Determine the (x, y) coordinate at the center of the cell enclosing the given text.  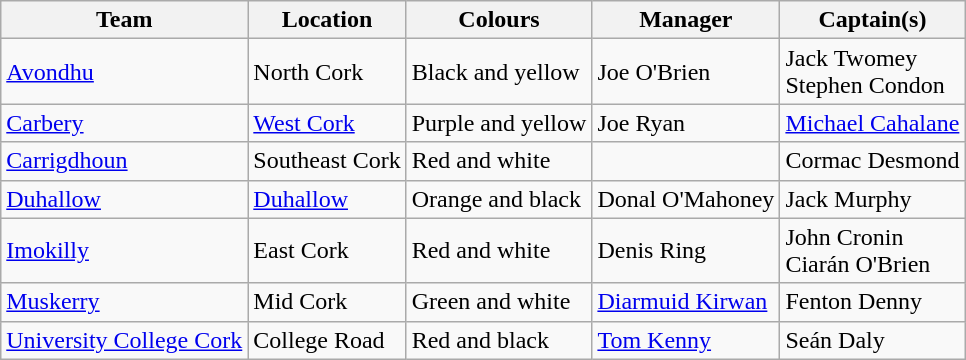
Team (124, 20)
Green and white (499, 302)
Donal O'Mahoney (686, 199)
Tom Kenny (686, 340)
University College Cork (124, 340)
Michael Cahalane (872, 123)
Orange and black (499, 199)
Cormac Desmond (872, 161)
Jack Murphy (872, 199)
Manager (686, 20)
College Road (327, 340)
Denis Ring (686, 250)
Colours (499, 20)
John CroninCiarán O'Brien (872, 250)
East Cork (327, 250)
Seán Daly (872, 340)
Red and black (499, 340)
Captain(s) (872, 20)
Black and yellow (499, 72)
Muskerry (124, 302)
Carbery (124, 123)
Mid Cork (327, 302)
Southeast Cork (327, 161)
Jack TwomeyStephen Condon (872, 72)
Joe Ryan (686, 123)
Diarmuid Kirwan (686, 302)
North Cork (327, 72)
Joe O'Brien (686, 72)
Fenton Denny (872, 302)
Carrigdhoun (124, 161)
Location (327, 20)
Avondhu (124, 72)
West Cork (327, 123)
Purple and yellow (499, 123)
Imokilly (124, 250)
